Identify which cell holds the provided text, then report its [X, Y] central coordinate. 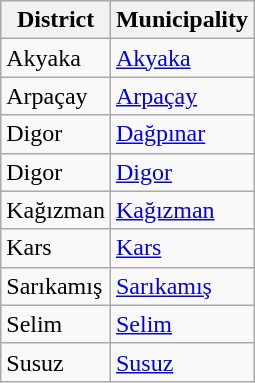
Dağpınar [182, 134]
Municipality [182, 20]
District [56, 20]
